Provide the (X, Y) coordinate of the cell's center where the given text is located.  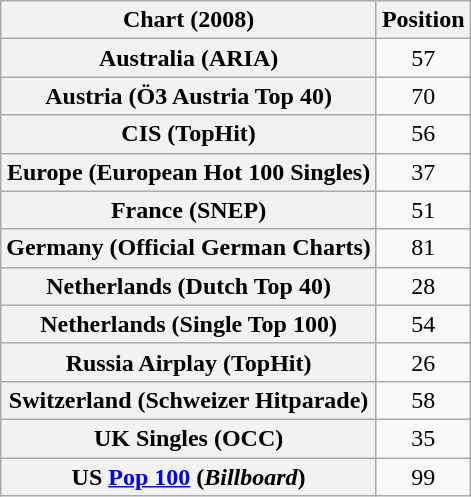
26 (423, 362)
99 (423, 477)
Europe (European Hot 100 Singles) (189, 172)
81 (423, 248)
Position (423, 20)
US Pop 100 (Billboard) (189, 477)
51 (423, 210)
Australia (ARIA) (189, 58)
Austria (Ö3 Austria Top 40) (189, 96)
54 (423, 324)
58 (423, 400)
28 (423, 286)
56 (423, 134)
UK Singles (OCC) (189, 438)
CIS (TopHit) (189, 134)
France (SNEP) (189, 210)
35 (423, 438)
57 (423, 58)
Russia Airplay (TopHit) (189, 362)
Netherlands (Single Top 100) (189, 324)
70 (423, 96)
Chart (2008) (189, 20)
Switzerland (Schweizer Hitparade) (189, 400)
Germany (Official German Charts) (189, 248)
Netherlands (Dutch Top 40) (189, 286)
37 (423, 172)
